Identify which cell holds the provided text, then report its [x, y] central coordinate. 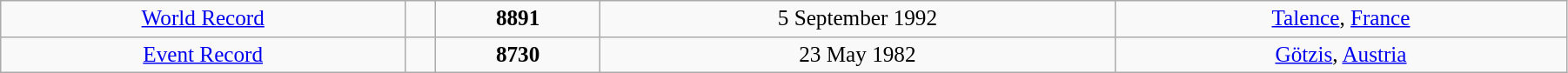
Talence, France [1342, 19]
8891 [518, 19]
8730 [518, 55]
Götzis, Austria [1342, 55]
Event Record [204, 55]
23 May 1982 [857, 55]
5 September 1992 [857, 19]
World Record [204, 19]
